Capture the cell that displays the provided text and extract its (x, y) central coordinate. 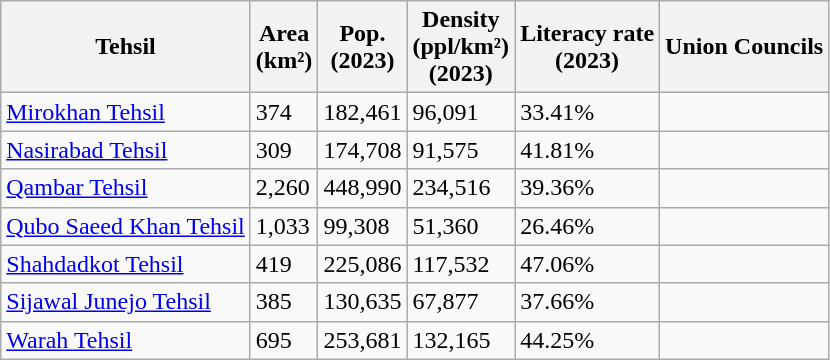
37.66% (588, 302)
Tehsil (126, 47)
253,681 (362, 340)
385 (284, 302)
234,516 (461, 188)
1,033 (284, 226)
374 (284, 112)
67,877 (461, 302)
Warah Tehsil (126, 340)
Shahdadkot Tehsil (126, 264)
96,091 (461, 112)
182,461 (362, 112)
33.41% (588, 112)
174,708 (362, 150)
Literacy rate(2023) (588, 47)
Pop.(2023) (362, 47)
225,086 (362, 264)
Area(km²) (284, 47)
Density(ppl/km²)(2023) (461, 47)
2,260 (284, 188)
Qambar Tehsil (126, 188)
695 (284, 340)
Mirokhan Tehsil (126, 112)
130,635 (362, 302)
419 (284, 264)
51,360 (461, 226)
26.46% (588, 226)
44.25% (588, 340)
91,575 (461, 150)
Union Councils (744, 47)
Qubo Saeed Khan Tehsil (126, 226)
39.36% (588, 188)
448,990 (362, 188)
41.81% (588, 150)
Sijawal Junejo Tehsil (126, 302)
Nasirabad Tehsil (126, 150)
132,165 (461, 340)
47.06% (588, 264)
117,532 (461, 264)
99,308 (362, 226)
309 (284, 150)
